Search for the cell housing the specified text and yield its (x, y) center coordinate. 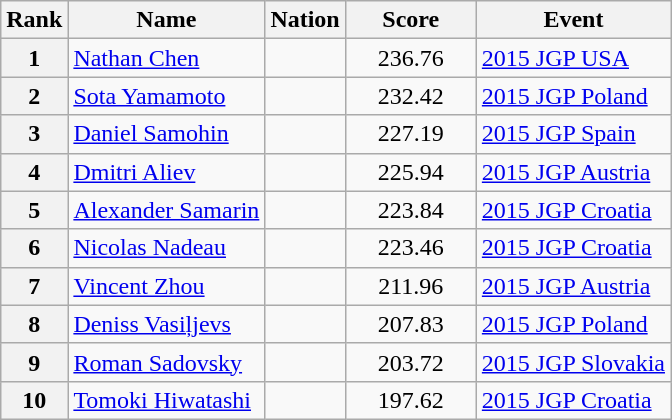
225.94 (410, 172)
8 (34, 324)
223.46 (410, 248)
Tomoki Hiwatashi (166, 400)
Name (166, 20)
Rank (34, 20)
207.83 (410, 324)
Sota Yamamoto (166, 96)
211.96 (410, 286)
197.62 (410, 400)
232.42 (410, 96)
236.76 (410, 58)
2 (34, 96)
7 (34, 286)
Alexander Samarin (166, 210)
4 (34, 172)
3 (34, 134)
Vincent Zhou (166, 286)
9 (34, 362)
Nation (305, 20)
6 (34, 248)
Event (573, 20)
2015 JGP Slovakia (573, 362)
10 (34, 400)
2015 JGP USA (573, 58)
227.19 (410, 134)
223.84 (410, 210)
2015 JGP Spain (573, 134)
Deniss Vasiļjevs (166, 324)
5 (34, 210)
Dmitri Aliev (166, 172)
Score (410, 20)
1 (34, 58)
203.72 (410, 362)
Nicolas Nadeau (166, 248)
Daniel Samohin (166, 134)
Roman Sadovsky (166, 362)
Nathan Chen (166, 58)
